Locate the cell with the specified text and output its [x, y] center coordinate. 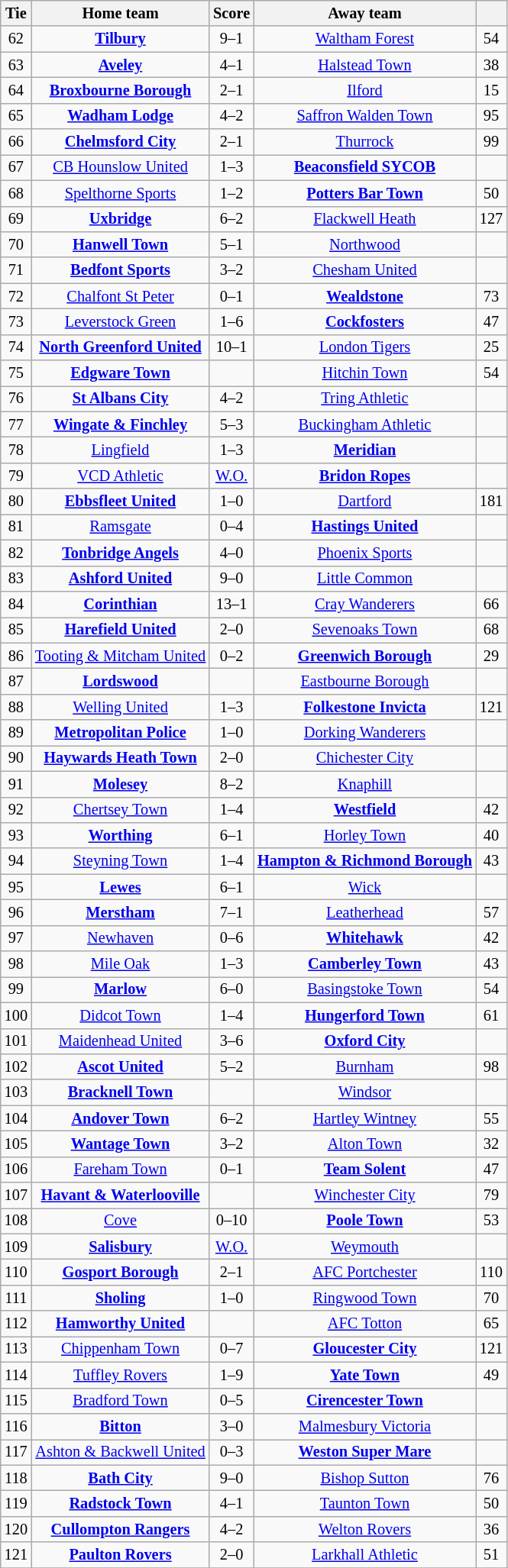
Corinthian [121, 604]
Edgware Town [121, 373]
3–0 [231, 1426]
5–2 [231, 1066]
Wadham Lodge [121, 116]
Hanwell Town [121, 244]
Uxbridge [121, 219]
94 [16, 861]
3–6 [231, 1041]
90 [16, 758]
120 [16, 1529]
181 [491, 502]
Wantage Town [121, 1144]
Northwood [365, 244]
Paulton Rovers [121, 1555]
AFC Totton [365, 1324]
Worthing [121, 835]
Ascot United [121, 1066]
Merstham [121, 912]
57 [491, 912]
96 [16, 912]
Oxford City [365, 1041]
CB Hounslow United [121, 167]
Winchester City [365, 1195]
Lewes [121, 887]
109 [16, 1247]
Chesham United [365, 270]
Score [231, 13]
Hamworthy United [121, 1324]
Welton Rovers [365, 1529]
Poole Town [365, 1221]
Home team [121, 13]
103 [16, 1092]
101 [16, 1041]
89 [16, 733]
Sevenoaks Town [365, 630]
Weymouth [365, 1247]
Ashton & Backwell United [121, 1452]
51 [491, 1555]
Wingate & Finchley [121, 424]
Weston Super Mare [365, 1452]
Chertsey Town [121, 810]
Cullompton Rangers [121, 1529]
32 [491, 1144]
55 [491, 1118]
0–7 [231, 1349]
84 [16, 604]
Mile Oak [121, 964]
Dorking Wanderers [365, 733]
Basingstoke Town [365, 989]
Ringwood Town [365, 1298]
6–0 [231, 989]
Broxbourne Borough [121, 90]
Wick [365, 887]
69 [16, 219]
Gosport Borough [121, 1273]
Alton Town [365, 1144]
Buckingham Athletic [365, 424]
0–3 [231, 1452]
86 [16, 656]
Tonbridge Angels [121, 553]
Chalfont St Peter [121, 296]
Salisbury [121, 1247]
97 [16, 938]
Andover Town [121, 1118]
Wealdstone [365, 296]
1–6 [231, 321]
North Greenford United [121, 347]
Meridian [365, 450]
Tuffley Rovers [121, 1375]
87 [16, 681]
75 [16, 373]
80 [16, 502]
Tilbury [121, 39]
77 [16, 424]
Chichester City [365, 758]
VCD Athletic [121, 476]
Aveley [121, 65]
102 [16, 1066]
Yate Town [365, 1375]
67 [16, 167]
Halstead Town [365, 65]
Bradford Town [121, 1401]
Lordswood [121, 681]
Dartford [365, 502]
Greenwich Borough [365, 656]
Folkestone Invicta [365, 707]
82 [16, 553]
Maidenhead United [121, 1041]
Chelmsford City [121, 142]
Ilford [365, 90]
Larkhall Athletic [365, 1555]
Hitchin Town [365, 373]
Marlow [121, 989]
Phoenix Sports [365, 553]
Bath City [121, 1478]
Ebbsfleet United [121, 502]
0–10 [231, 1221]
Hampton & Richmond Borough [365, 861]
Gloucester City [365, 1349]
74 [16, 347]
Team Solent [365, 1170]
Harefield United [121, 630]
Leverstock Green [121, 321]
1–9 [231, 1375]
Flackwell Heath [365, 219]
13–1 [231, 604]
Bishop Sutton [365, 1478]
85 [16, 630]
88 [16, 707]
105 [16, 1144]
92 [16, 810]
Cove [121, 1221]
Chippenham Town [121, 1349]
1–2 [231, 193]
119 [16, 1503]
81 [16, 527]
64 [16, 90]
Bridon Ropes [365, 476]
29 [491, 656]
114 [16, 1375]
Tie [16, 13]
Potters Bar Town [365, 193]
Cockfosters [365, 321]
Waltham Forest [365, 39]
63 [16, 65]
112 [16, 1324]
Bedfont Sports [121, 270]
7–1 [231, 912]
Ramsgate [121, 527]
4–0 [231, 553]
62 [16, 39]
Knaphill [365, 784]
Whitehawk [365, 938]
83 [16, 579]
St Albans City [121, 398]
61 [491, 1015]
Radstock Town [121, 1503]
Havant & Waterlooville [121, 1195]
Didcot Town [121, 1015]
78 [16, 450]
Ashford United [121, 579]
Tooting & Mitcham United [121, 656]
93 [16, 835]
49 [491, 1375]
107 [16, 1195]
111 [16, 1298]
113 [16, 1349]
Thurrock [365, 142]
Eastbourne Borough [365, 681]
Tring Athletic [365, 398]
9–1 [231, 39]
15 [491, 90]
127 [491, 219]
0–2 [231, 656]
100 [16, 1015]
91 [16, 784]
Camberley Town [365, 964]
0–5 [231, 1401]
Spelthorne Sports [121, 193]
Saffron Walden Town [365, 116]
Cray Wanderers [365, 604]
5–1 [231, 244]
Little Common [365, 579]
5–3 [231, 424]
Cirencester Town [365, 1401]
Newhaven [121, 938]
Hastings United [365, 527]
London Tigers [365, 347]
40 [491, 835]
Away team [365, 13]
106 [16, 1170]
53 [491, 1221]
Sholing [121, 1298]
Molesey [121, 784]
Leatherhead [365, 912]
Taunton Town [365, 1503]
8–2 [231, 784]
Steyning Town [121, 861]
Hartley Wintney [365, 1118]
Malmesbury Victoria [365, 1426]
Lingfield [121, 450]
Welling United [121, 707]
25 [491, 347]
38 [491, 65]
104 [16, 1118]
0–4 [231, 527]
Burnham [365, 1066]
116 [16, 1426]
Horley Town [365, 835]
Haywards Heath Town [121, 758]
0–6 [231, 938]
Bitton [121, 1426]
Fareham Town [121, 1170]
72 [16, 296]
Westfield [365, 810]
118 [16, 1478]
Beaconsfield SYCOB [365, 167]
10–1 [231, 347]
115 [16, 1401]
71 [16, 270]
108 [16, 1221]
AFC Portchester [365, 1273]
Bracknell Town [121, 1092]
Metropolitan Police [121, 733]
36 [491, 1529]
Windsor [365, 1092]
117 [16, 1452]
Hungerford Town [365, 1015]
